Determine the [x, y] coordinate at the center of the cell enclosing the given text.  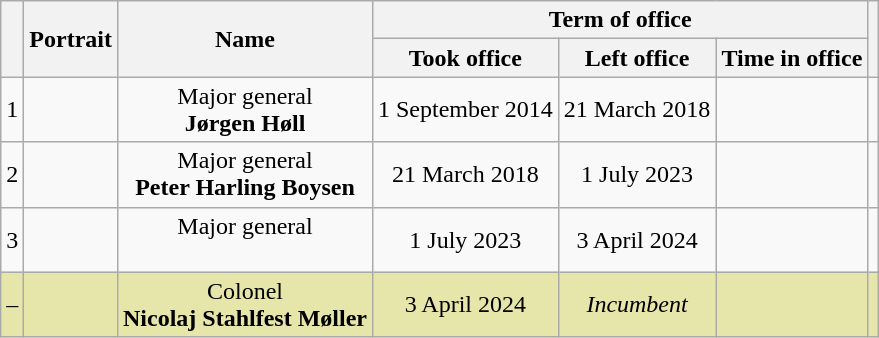
3 [12, 240]
ColonelNicolaj Stahlfest Møller [244, 304]
Major generalPeter Harling Boysen [244, 174]
Portrait [71, 39]
Incumbent [637, 304]
Left office [637, 58]
1 September 2014 [465, 110]
– [12, 304]
Major general [244, 240]
Took office [465, 58]
Name [244, 39]
1 [12, 110]
Time in office [792, 58]
Major generalJørgen Høll [244, 110]
2 [12, 174]
Term of office [620, 20]
